From the cell containing the given text, extract its center point as [X, Y] coordinate. 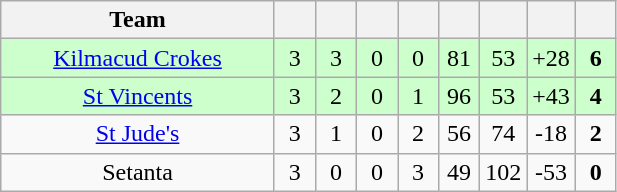
56 [460, 134]
St Jude's [138, 134]
Setanta [138, 172]
Kilmacud Crokes [138, 58]
96 [460, 96]
+43 [552, 96]
4 [596, 96]
6 [596, 58]
St Vincents [138, 96]
+28 [552, 58]
49 [460, 172]
74 [504, 134]
Team [138, 20]
-18 [552, 134]
81 [460, 58]
102 [504, 172]
-53 [552, 172]
